Return the [x, y] coordinate for the center point of the cell that contains the specified text.  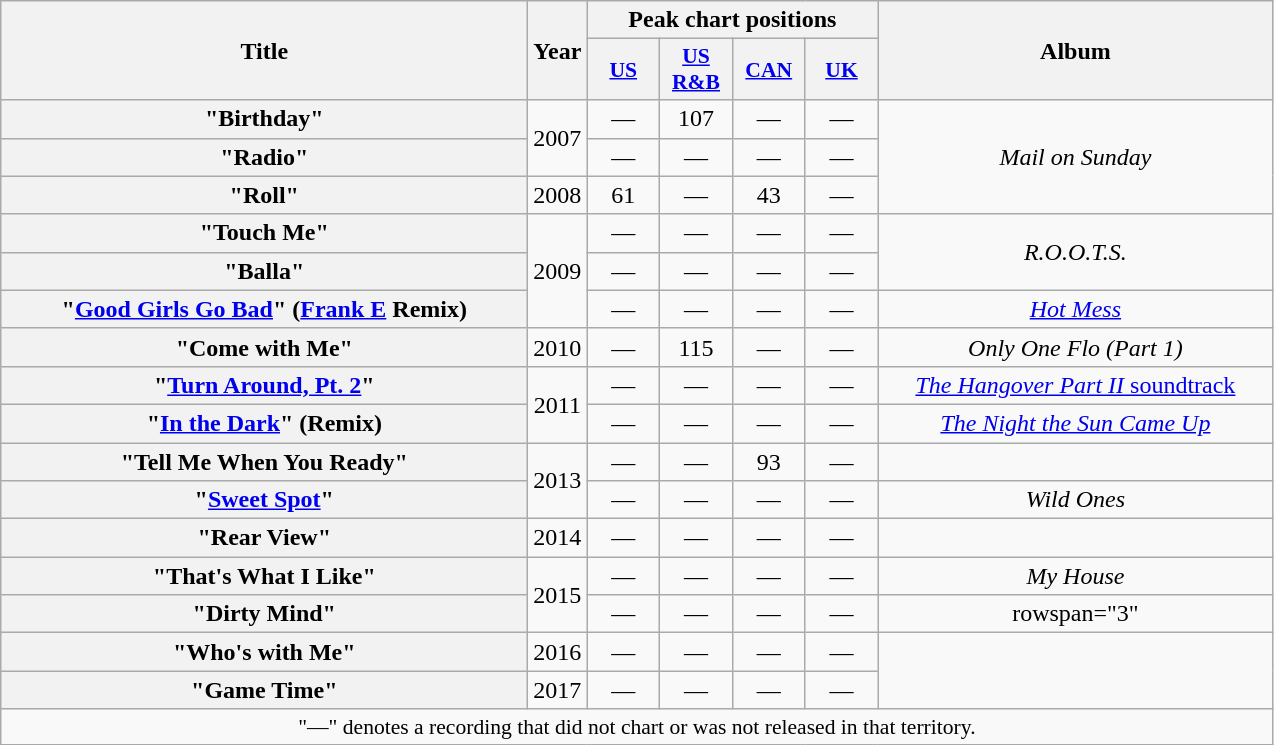
"In the Dark" (Remix) [264, 423]
2014 [558, 538]
"Sweet Spot" [264, 500]
"—" denotes a recording that did not chart or was not released in that territory. [637, 727]
"Turn Around, Pt. 2" [264, 385]
Hot Mess [1076, 309]
61 [624, 195]
CAN [768, 70]
"That's What I Like" [264, 576]
USR&B [696, 70]
My House [1076, 576]
2009 [558, 271]
107 [696, 119]
"Who's with Me" [264, 652]
"Good Girls Go Bad" (Frank E Remix) [264, 309]
R.O.O.T.S. [1076, 252]
"Tell Me When You Ready" [264, 461]
2015 [558, 595]
Wild Ones [1076, 500]
"Dirty Mind" [264, 614]
Year [558, 50]
43 [768, 195]
The Night the Sun Came Up [1076, 423]
Title [264, 50]
"Birthday" [264, 119]
Only One Flo (Part 1) [1076, 347]
rowspan="3" [1076, 614]
2010 [558, 347]
Album [1076, 50]
2007 [558, 138]
"Radio" [264, 157]
2016 [558, 652]
US [624, 70]
"Game Time" [264, 690]
UK [842, 70]
2011 [558, 404]
115 [696, 347]
The Hangover Part II soundtrack [1076, 385]
2017 [558, 690]
"Rear View" [264, 538]
"Touch Me" [264, 233]
"Balla" [264, 271]
"Come with Me" [264, 347]
"Roll" [264, 195]
Mail on Sunday [1076, 157]
2013 [558, 480]
2008 [558, 195]
Peak chart positions [732, 20]
93 [768, 461]
